Provide the [x, y] coordinate of the cell's center where the given text is located.  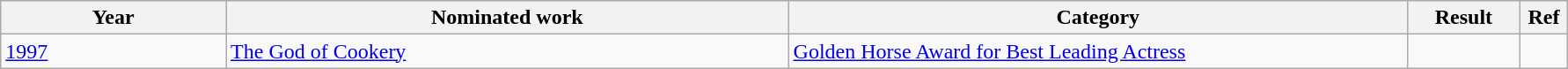
Golden Horse Award for Best Leading Actress [1098, 51]
Year [114, 18]
The God of Cookery [508, 51]
1997 [114, 51]
Nominated work [508, 18]
Result [1464, 18]
Category [1098, 18]
Ref [1543, 18]
